Find where the given text appears and provide that cell's center as [X, Y] coordinate. 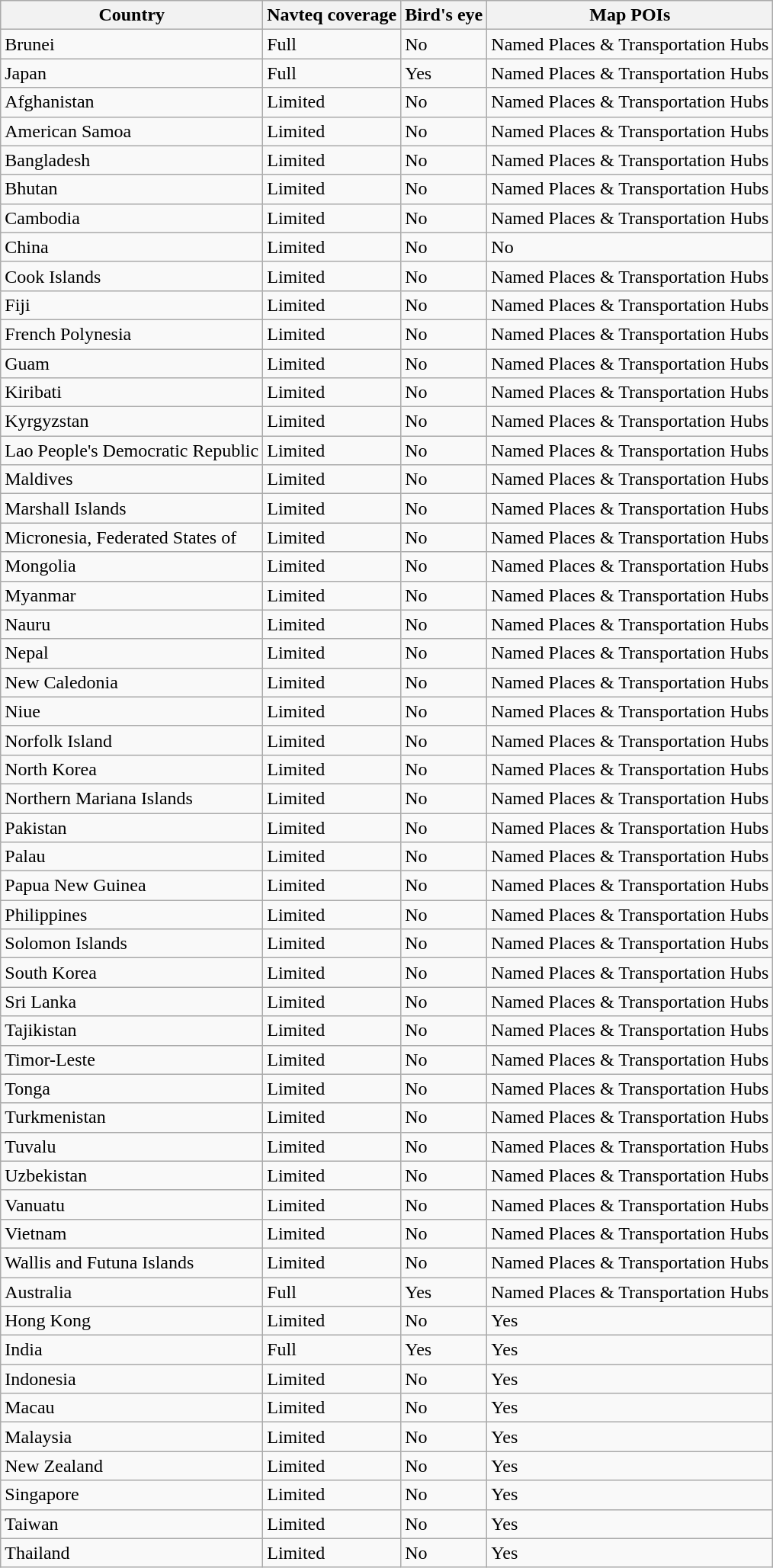
Nepal [132, 653]
Micronesia, Federated States of [132, 537]
Singapore [132, 1495]
Macau [132, 1408]
Vanuatu [132, 1204]
Tajikistan [132, 1031]
French Polynesia [132, 334]
Brunei [132, 44]
Nauru [132, 624]
Indonesia [132, 1379]
Bangladesh [132, 160]
Cambodia [132, 218]
Hong Kong [132, 1321]
Tonga [132, 1089]
Guam [132, 364]
Australia [132, 1292]
Wallis and Futuna Islands [132, 1262]
Kiribati [132, 393]
Bird's eye [444, 15]
Bhutan [132, 189]
Navteq coverage [332, 15]
Myanmar [132, 595]
Kyrgyzstan [132, 422]
Taiwan [132, 1524]
Marshall Islands [132, 508]
New Caledonia [132, 682]
Lao People's Democratic Republic [132, 451]
Papua New Guinea [132, 886]
Sri Lanka [132, 1002]
Japan [132, 73]
Solomon Islands [132, 944]
North Korea [132, 769]
Malaysia [132, 1437]
Mongolia [132, 566]
Timor-Leste [132, 1060]
Tuvalu [132, 1146]
Vietnam [132, 1233]
Pakistan [132, 827]
India [132, 1350]
Fiji [132, 305]
Afghanistan [132, 102]
Philippines [132, 915]
Thailand [132, 1553]
Maldives [132, 479]
Cook Islands [132, 276]
South Korea [132, 973]
Norfolk Island [132, 740]
China [132, 247]
Northern Mariana Islands [132, 798]
Country [132, 15]
Map POIs [630, 15]
Turkmenistan [132, 1117]
Palau [132, 857]
Niue [132, 711]
Uzbekistan [132, 1175]
New Zealand [132, 1466]
American Samoa [132, 131]
